Locate the cell with the specified text and output its [X, Y] center coordinate. 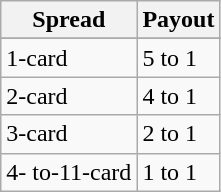
5 to 1 [178, 58]
1 to 1 [178, 172]
2 to 1 [178, 134]
Spread [69, 20]
1-card [69, 58]
4 to 1 [178, 96]
Payout [178, 20]
4- to-11-card [69, 172]
3-card [69, 134]
2-card [69, 96]
